Pinpoint the cell where the given text exists, returning its (x, y) midpoint coordinate. 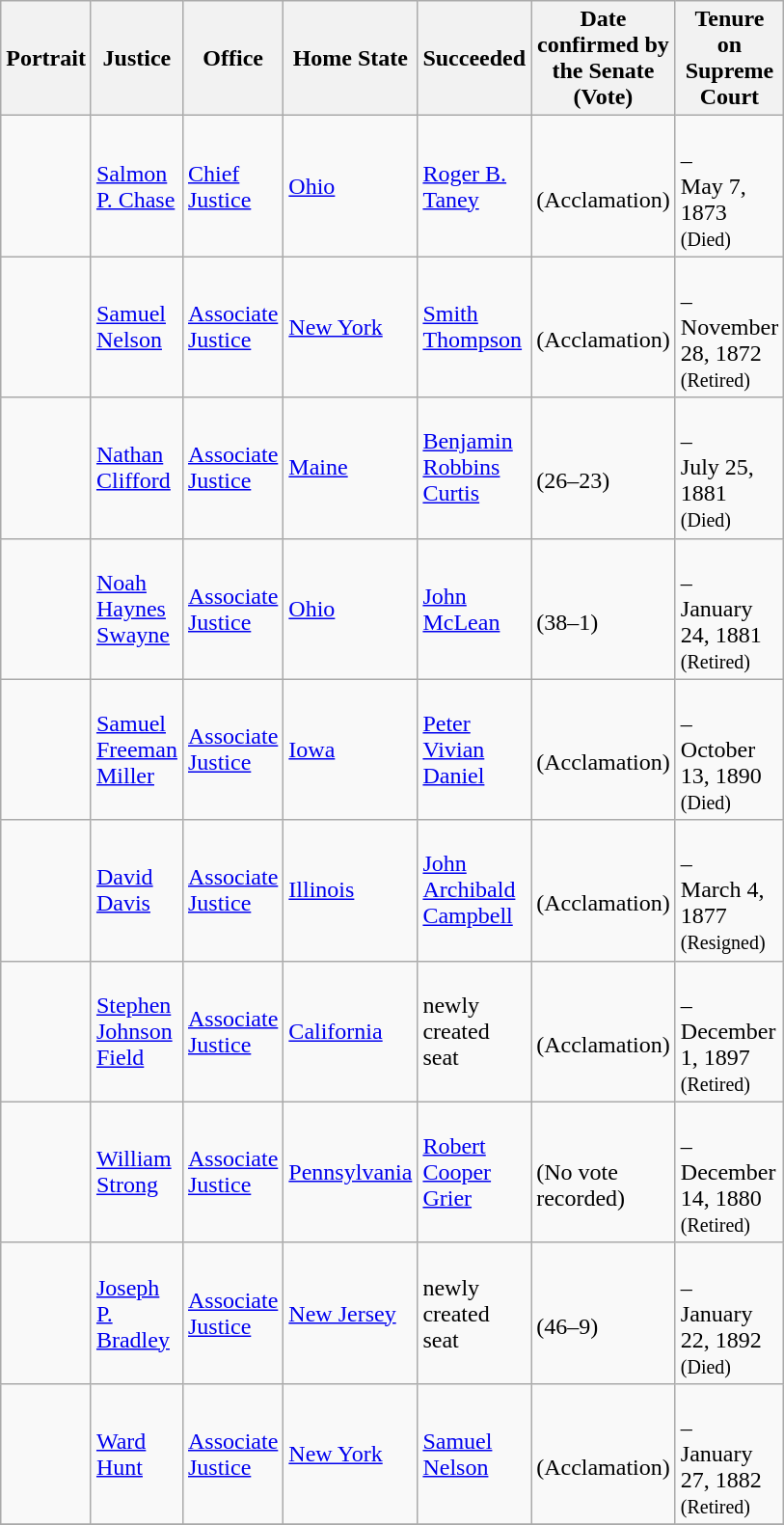
–January 22, 1892(Died) (729, 1313)
John McLean (474, 609)
–November 28, 1872(Retired) (729, 327)
David Davis (137, 890)
Chief Justice (232, 186)
New Jersey (351, 1313)
California (351, 1031)
Noah Haynes Swayne (137, 609)
–December 1, 1897(Retired) (729, 1031)
Date confirmed by the Senate(Vote) (604, 58)
Salmon P. Chase (137, 186)
William Strong (137, 1172)
Home State (351, 58)
Samuel Freeman Miller (137, 749)
Nathan Clifford (137, 468)
Maine (351, 468)
Pennsylvania (351, 1172)
–May 7, 1873(Died) (729, 186)
Robert Cooper Grier (474, 1172)
Joseph P. Bradley (137, 1313)
–July 25, 1881(Died) (729, 468)
–January 27, 1882(Retired) (729, 1454)
(No vote recorded) (604, 1172)
–January 24, 1881(Retired) (729, 609)
Stephen Johnson Field (137, 1031)
Peter Vivian Daniel (474, 749)
Tenure on Supreme Court (729, 58)
–March 4, 1877(Resigned) (729, 890)
John Archibald Campbell (474, 890)
Ward Hunt (137, 1454)
Justice (137, 58)
(38–1) (604, 609)
Benjamin Robbins Curtis (474, 468)
–December 14, 1880(Retired) (729, 1172)
Iowa (351, 749)
Portrait (46, 58)
Roger B. Taney (474, 186)
(26–23) (604, 468)
(46–9) (604, 1313)
–October 13, 1890(Died) (729, 749)
Illinois (351, 890)
Office (232, 58)
Smith Thompson (474, 327)
Succeeded (474, 58)
